Identify which cell holds the provided text, then report its (X, Y) central coordinate. 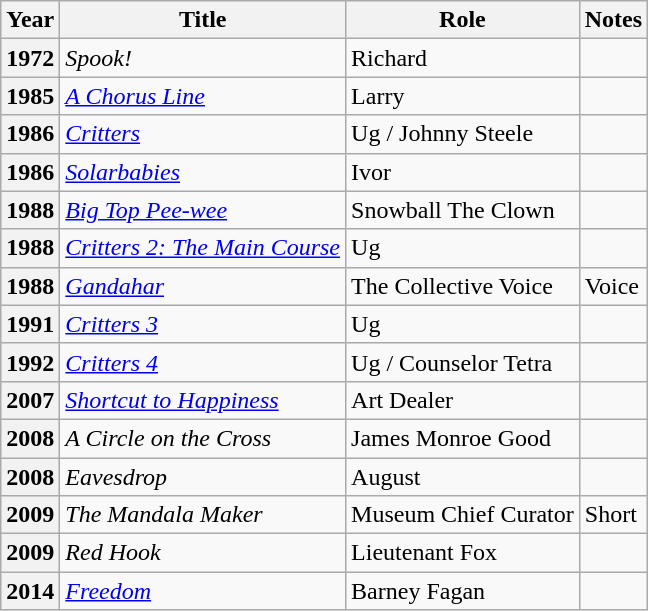
Richard (463, 58)
Lieutenant Fox (463, 553)
Snowball The Clown (463, 210)
Ug / Johnny Steele (463, 134)
Solarbabies (203, 172)
Critters 3 (203, 324)
Critters (203, 134)
Freedom (203, 591)
Notes (613, 20)
Shortcut to Happiness (203, 400)
Art Dealer (463, 400)
Year (30, 20)
James Monroe Good (463, 438)
Red Hook (203, 553)
Short (613, 515)
A Circle on the Cross (203, 438)
Spook! (203, 58)
Critters 4 (203, 362)
Ivor (463, 172)
Role (463, 20)
The Mandala Maker (203, 515)
1972 (30, 58)
Ug / Counselor Tetra (463, 362)
August (463, 477)
A Chorus Line (203, 96)
Voice (613, 286)
Museum Chief Curator (463, 515)
Critters 2: The Main Course (203, 248)
Larry (463, 96)
Barney Fagan (463, 591)
1985 (30, 96)
Big Top Pee-wee (203, 210)
Gandahar (203, 286)
Title (203, 20)
Eavesdrop (203, 477)
1992 (30, 362)
2014 (30, 591)
The Collective Voice (463, 286)
1991 (30, 324)
2007 (30, 400)
